Locate the cell with the specified text and output its (X, Y) center coordinate. 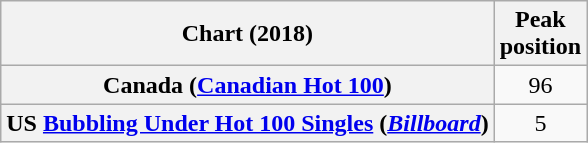
Peakposition (540, 34)
96 (540, 85)
Canada (Canadian Hot 100) (248, 85)
5 (540, 123)
US Bubbling Under Hot 100 Singles (Billboard) (248, 123)
Chart (2018) (248, 34)
